Extract the (x, y) coordinate from the center of the cell holding the provided text.  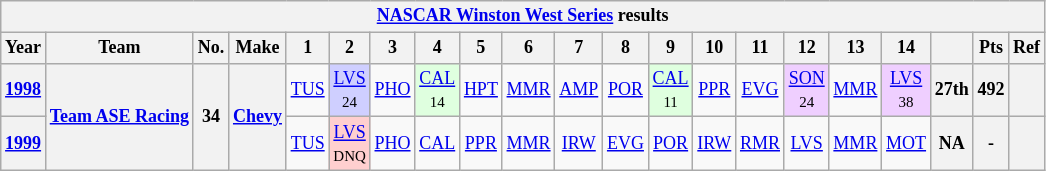
14 (906, 48)
Team ASE Racing (119, 116)
NASCAR Winston West Series results (523, 16)
27th (952, 90)
CAL (438, 144)
LVS (806, 144)
2 (350, 48)
SON24 (806, 90)
4 (438, 48)
Team (119, 48)
LVSDNQ (350, 144)
Make (258, 48)
5 (482, 48)
CAL14 (438, 90)
CAL11 (670, 90)
HPT (482, 90)
LVS38 (906, 90)
10 (714, 48)
No. (210, 48)
13 (856, 48)
Ref (1027, 48)
6 (528, 48)
1999 (24, 144)
LVS24 (350, 90)
11 (760, 48)
9 (670, 48)
AMP (579, 90)
Pts (991, 48)
8 (626, 48)
3 (392, 48)
1998 (24, 90)
1 (308, 48)
12 (806, 48)
7 (579, 48)
34 (210, 116)
MOT (906, 144)
Chevy (258, 116)
Year (24, 48)
NA (952, 144)
- (991, 144)
492 (991, 90)
RMR (760, 144)
